Identify which cell holds the provided text, then report its [X, Y] central coordinate. 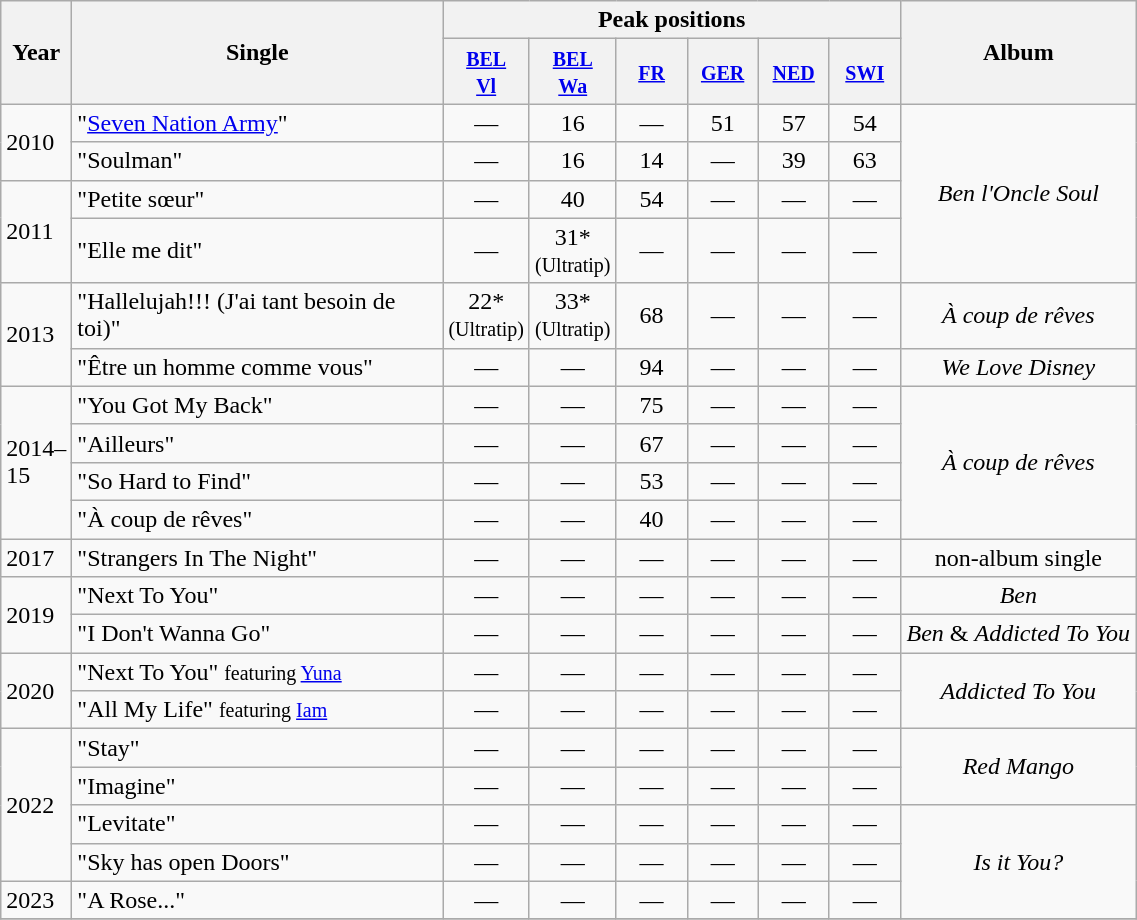
FR [652, 72]
"Sky has open Doors" [258, 862]
94 [652, 367]
2017 [36, 557]
63 [864, 161]
"Next To You" [258, 596]
2020 [36, 691]
"Imagine" [258, 786]
Album [1018, 52]
2011 [36, 232]
51 [722, 123]
"Soulman" [258, 161]
"All My Life" featuring Iam [258, 710]
2014–15 [36, 462]
"I Don't Wanna Go" [258, 634]
"Hallelujah!!! (J'ai tant besoin de toi)" [258, 316]
NED [794, 72]
We Love Disney [1018, 367]
BEL Wa [572, 72]
31*(Ultratip) [572, 250]
Single [258, 52]
14 [652, 161]
non-album single [1018, 557]
BEL Vl [486, 72]
2013 [36, 334]
"So Hard to Find" [258, 481]
2022 [36, 805]
67 [652, 443]
Ben & Addicted To You [1018, 634]
Ben [1018, 596]
57 [794, 123]
"Être un homme comme vous" [258, 367]
"Stay" [258, 748]
SWI [864, 72]
39 [794, 161]
Peak positions [672, 20]
"À coup de rêves" [258, 519]
75 [652, 405]
"Seven Nation Army" [258, 123]
"Levitate" [258, 824]
"Elle me dit" [258, 250]
Year [36, 52]
"A Rose..." [258, 900]
"Next To You" featuring Yuna [258, 672]
"You Got My Back" [258, 405]
GER [722, 72]
22*(Ultratip) [486, 316]
Ben l'Oncle Soul [1018, 194]
Addicted To You [1018, 691]
2023 [36, 900]
68 [652, 316]
Red Mango [1018, 767]
2010 [36, 142]
"Ailleurs" [258, 443]
Is it You? [1018, 862]
"Strangers In The Night" [258, 557]
"Petite sœur" [258, 199]
53 [652, 481]
33*(Ultratip) [572, 316]
2019 [36, 615]
